Scan for the cell matching the given text and deliver its [X, Y] coordinate at center. 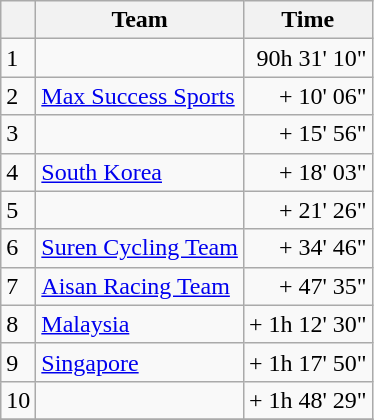
South Korea [140, 172]
8 [18, 324]
+ 47' 35" [308, 286]
+ 1h 12' 30" [308, 324]
Team [140, 20]
7 [18, 286]
Malaysia [140, 324]
+ 10' 06" [308, 96]
Time [308, 20]
4 [18, 172]
+ 1h 17' 50" [308, 362]
+ 1h 48' 29" [308, 400]
10 [18, 400]
2 [18, 96]
Suren Cycling Team [140, 248]
+ 34' 46" [308, 248]
Aisan Racing Team [140, 286]
5 [18, 210]
9 [18, 362]
6 [18, 248]
+ 21' 26" [308, 210]
+ 15' 56" [308, 134]
+ 18' 03" [308, 172]
1 [18, 58]
Max Success Sports [140, 96]
3 [18, 134]
Singapore [140, 362]
90h 31' 10" [308, 58]
